Find where the given text appears and provide that cell's center as (x, y) coordinate. 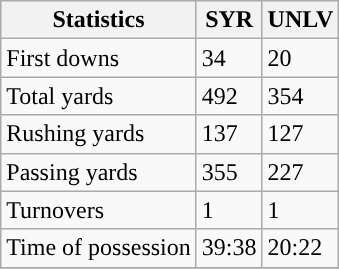
SYR (229, 20)
Turnovers (99, 210)
Statistics (99, 20)
227 (300, 172)
20:22 (300, 248)
Total yards (99, 96)
39:38 (229, 248)
20 (300, 58)
First downs (99, 58)
34 (229, 58)
137 (229, 134)
Passing yards (99, 172)
UNLV (300, 20)
355 (229, 172)
127 (300, 134)
354 (300, 96)
492 (229, 96)
Rushing yards (99, 134)
Time of possession (99, 248)
